Scan for the cell matching the given text and deliver its [X, Y] coordinate at center. 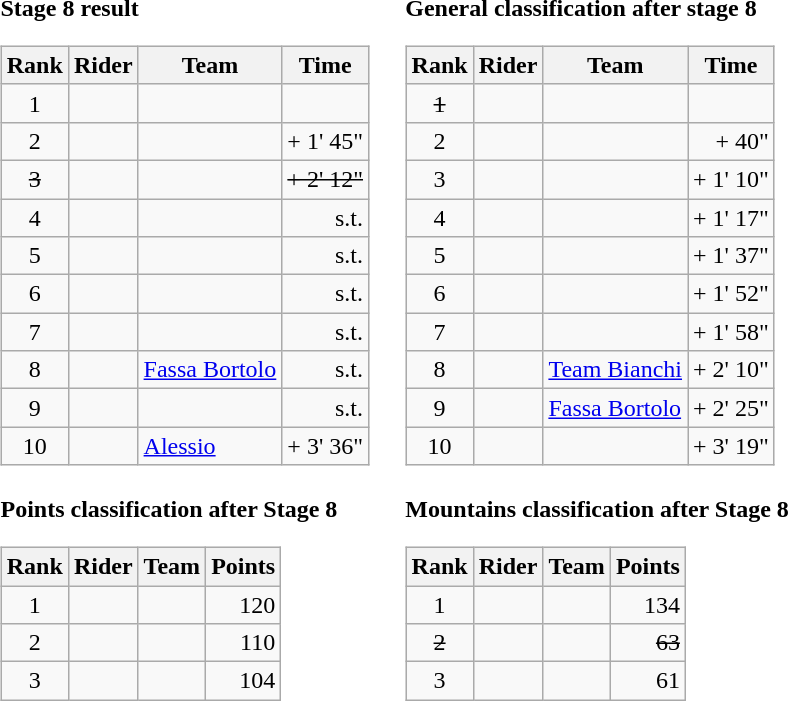
134 [648, 605]
+ 3' 19" [732, 446]
+ 1' 37" [732, 256]
+ 2' 10" [732, 370]
+ 1' 10" [732, 179]
+ 1' 52" [732, 294]
61 [648, 681]
+ 2' 12" [326, 179]
63 [648, 643]
Team Bianchi [616, 370]
+ 2' 25" [732, 408]
Alessio [210, 446]
+ 1' 17" [732, 217]
+ 3' 36" [326, 446]
+ 40" [732, 141]
+ 1' 58" [732, 332]
104 [244, 681]
110 [244, 643]
120 [244, 605]
+ 1' 45" [326, 141]
